From the cell containing the given text, extract its center point as (X, Y) coordinate. 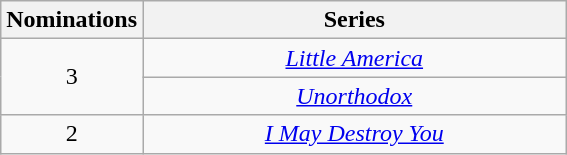
I May Destroy You (354, 134)
3 (72, 77)
Unorthodox (354, 96)
Little America (354, 58)
Series (354, 20)
Nominations (72, 20)
2 (72, 134)
